Determine the [x, y] coordinate at the center of the cell enclosing the given text.  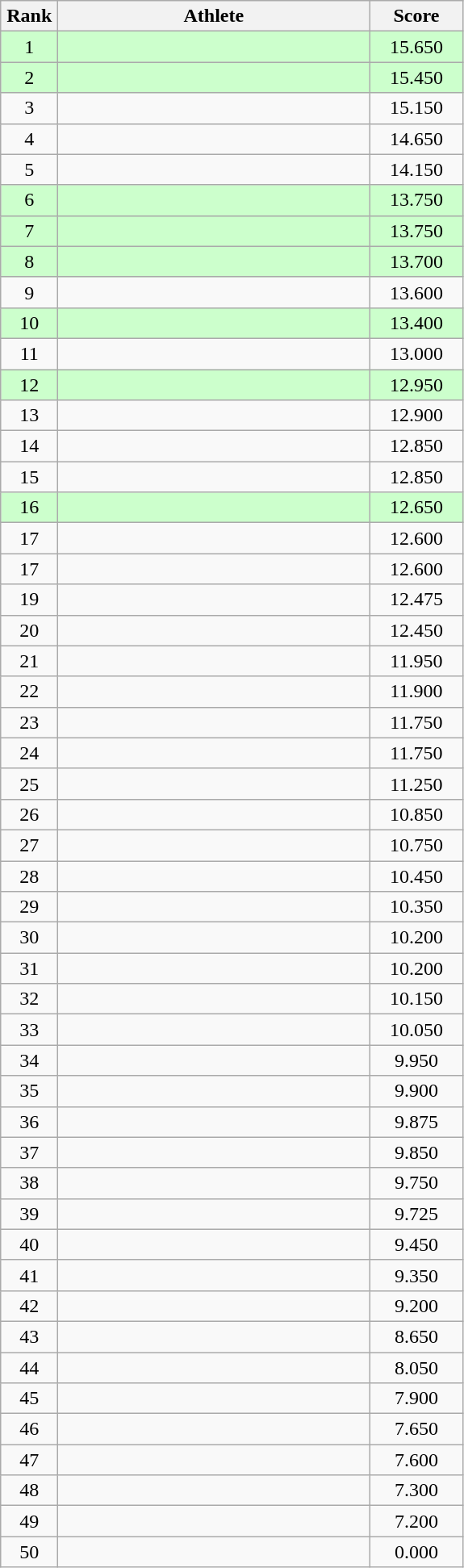
40 [29, 1244]
23 [29, 722]
7.600 [416, 1460]
9.900 [416, 1091]
41 [29, 1275]
42 [29, 1306]
13.600 [416, 292]
10 [29, 323]
33 [29, 1030]
15.150 [416, 108]
35 [29, 1091]
13.700 [416, 261]
30 [29, 938]
25 [29, 784]
37 [29, 1152]
8.050 [416, 1368]
10.350 [416, 907]
13.000 [416, 353]
45 [29, 1399]
36 [29, 1122]
9.350 [416, 1275]
7 [29, 231]
9.200 [416, 1306]
15.650 [416, 47]
1 [29, 47]
Score [416, 16]
48 [29, 1491]
47 [29, 1460]
39 [29, 1214]
11 [29, 353]
12.950 [416, 385]
11.950 [416, 661]
26 [29, 814]
43 [29, 1336]
6 [29, 200]
9.950 [416, 1060]
15 [29, 477]
9 [29, 292]
44 [29, 1368]
9.875 [416, 1122]
12.450 [416, 630]
9.850 [416, 1152]
11.250 [416, 784]
29 [29, 907]
38 [29, 1183]
13.400 [416, 323]
12.650 [416, 508]
10.450 [416, 876]
14 [29, 446]
15.450 [416, 77]
14.650 [416, 139]
21 [29, 661]
13 [29, 416]
7.650 [416, 1429]
16 [29, 508]
28 [29, 876]
31 [29, 968]
10.750 [416, 845]
4 [29, 139]
7.200 [416, 1521]
7.300 [416, 1491]
5 [29, 169]
9.750 [416, 1183]
3 [29, 108]
12 [29, 385]
22 [29, 692]
9.725 [416, 1214]
24 [29, 753]
10.850 [416, 814]
12.900 [416, 416]
9.450 [416, 1244]
11.900 [416, 692]
32 [29, 999]
27 [29, 845]
Athlete [214, 16]
19 [29, 600]
8.650 [416, 1336]
10.050 [416, 1030]
14.150 [416, 169]
46 [29, 1429]
0.000 [416, 1552]
8 [29, 261]
10.150 [416, 999]
49 [29, 1521]
34 [29, 1060]
Rank [29, 16]
12.475 [416, 600]
2 [29, 77]
20 [29, 630]
7.900 [416, 1399]
50 [29, 1552]
